Detect which cell encompasses the target text, then output its [x, y] center coordinate. 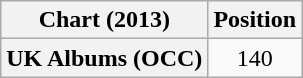
Chart (2013) [104, 20]
140 [255, 58]
Position [255, 20]
UK Albums (OCC) [104, 58]
